Determine the (x, y) coordinate at the center of the cell enclosing the given text.  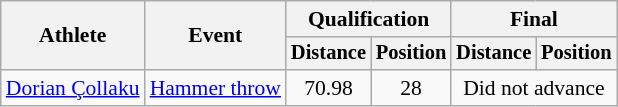
Qualification (368, 19)
Dorian Çollaku (73, 88)
Athlete (73, 36)
Final (534, 19)
Event (216, 36)
Hammer throw (216, 88)
28 (411, 88)
70.98 (328, 88)
Did not advance (534, 88)
